Return [x, y] of the center of cell containing provided text 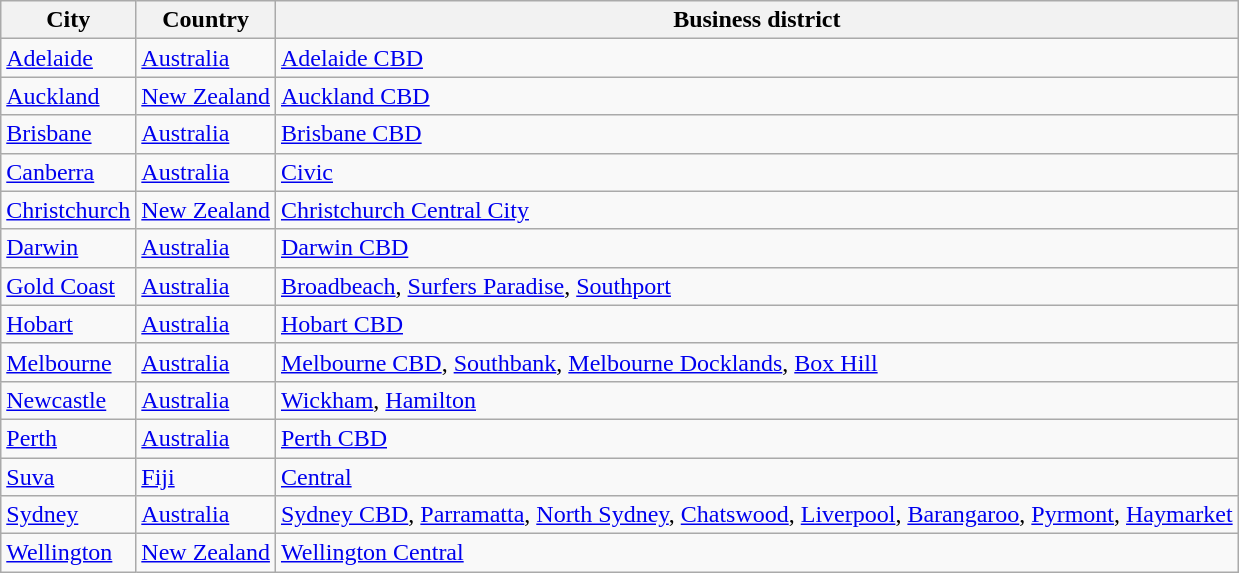
Melbourne CBD, Southbank, Melbourne Docklands, Box Hill [756, 362]
Wickham, Hamilton [756, 400]
Adelaide CBD [756, 58]
Darwin [68, 248]
Gold Coast [68, 286]
Canberra [68, 172]
Christchurch Central City [756, 210]
Sydney CBD, Parramatta, North Sydney, Chatswood, Liverpool, Barangaroo, Pyrmont, Haymarket [756, 515]
Brisbane [68, 134]
Hobart CBD [756, 324]
Civic [756, 172]
Auckland CBD [756, 96]
Newcastle [68, 400]
Central [756, 477]
Perth CBD [756, 438]
Melbourne [68, 362]
Fiji [206, 477]
Perth [68, 438]
Wellington [68, 553]
City [68, 20]
Suva [68, 477]
Sydney [68, 515]
Christchurch [68, 210]
Auckland [68, 96]
Country [206, 20]
Business district [756, 20]
Hobart [68, 324]
Darwin CBD [756, 248]
Broadbeach, Surfers Paradise, Southport [756, 286]
Wellington Central [756, 553]
Adelaide [68, 58]
Brisbane CBD [756, 134]
